Scan for the cell matching the given text and deliver its (x, y) coordinate at center. 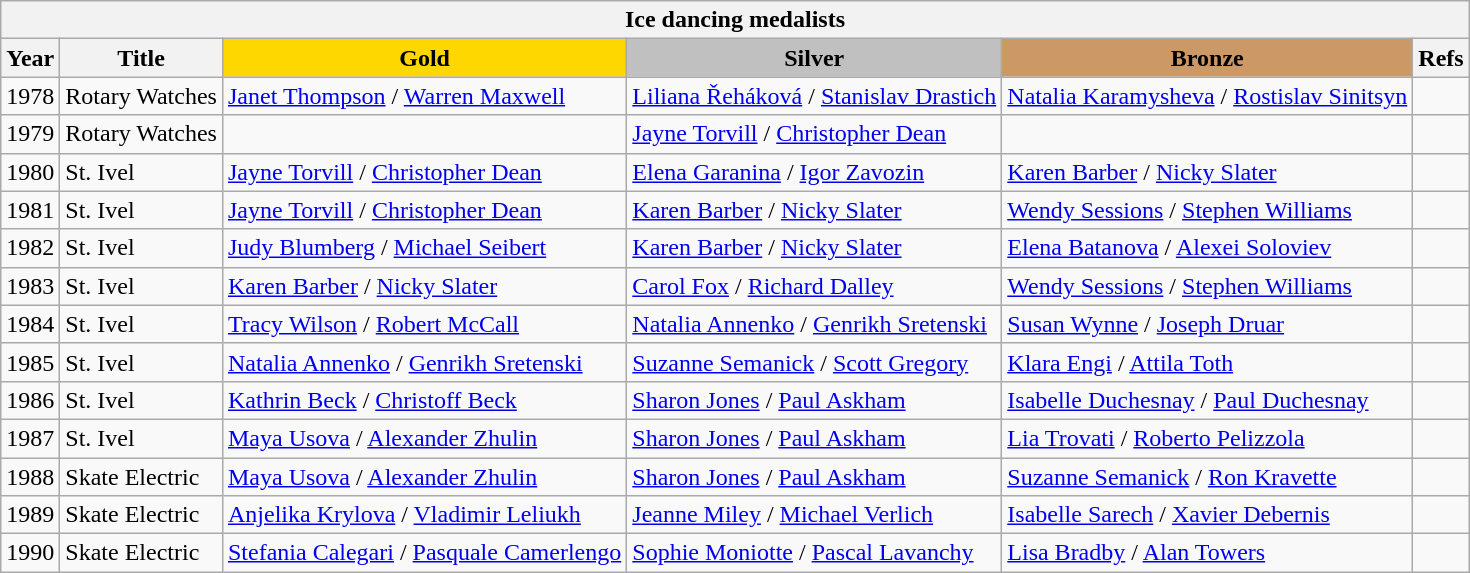
1987 (30, 438)
1984 (30, 324)
Suzanne Semanick / Ron Kravette (1208, 477)
Suzanne Semanick / Scott Gregory (814, 362)
Carol Fox / Richard Dalley (814, 286)
Title (142, 58)
1981 (30, 210)
Bronze (1208, 58)
1978 (30, 96)
Isabelle Sarech / Xavier Debernis (1208, 515)
Lia Trovati / Roberto Pelizzola (1208, 438)
Silver (814, 58)
Elena Batanova / Alexei Soloviev (1208, 248)
Jeanne Miley / Michael Verlich (814, 515)
Susan Wynne / Joseph Druar (1208, 324)
Refs (1441, 58)
1989 (30, 515)
Lisa Bradby / Alan Towers (1208, 553)
Ice dancing medalists (735, 20)
Janet Thompson / Warren Maxwell (424, 96)
Judy Blumberg / Michael Seibert (424, 248)
Natalia Karamysheva / Rostislav Sinitsyn (1208, 96)
Liliana Řeháková / Stanislav Drastich (814, 96)
Klara Engi / Attila Toth (1208, 362)
1979 (30, 134)
Stefania Calegari / Pasquale Camerlengo (424, 553)
1980 (30, 172)
1982 (30, 248)
Sophie Moniotte / Pascal Lavanchy (814, 553)
Tracy Wilson / Robert McCall (424, 324)
Anjelika Krylova / Vladimir Leliukh (424, 515)
Isabelle Duchesnay / Paul Duchesnay (1208, 400)
1983 (30, 286)
Year (30, 58)
Elena Garanina / Igor Zavozin (814, 172)
Gold (424, 58)
1986 (30, 400)
1990 (30, 553)
1985 (30, 362)
1988 (30, 477)
Kathrin Beck / Christoff Beck (424, 400)
